Scan for the cell matching the given text and deliver its (X, Y) coordinate at center. 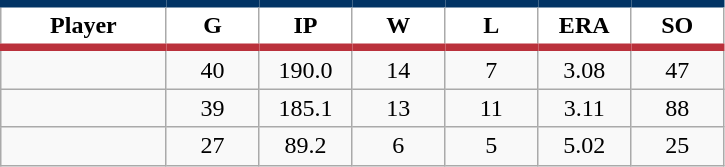
39 (212, 108)
SO (678, 26)
7 (492, 68)
25 (678, 146)
11 (492, 108)
5 (492, 146)
185.1 (306, 108)
L (492, 26)
47 (678, 68)
190.0 (306, 68)
ERA (584, 26)
IP (306, 26)
3.11 (584, 108)
89.2 (306, 146)
40 (212, 68)
27 (212, 146)
Player (84, 26)
G (212, 26)
6 (398, 146)
W (398, 26)
13 (398, 108)
88 (678, 108)
14 (398, 68)
3.08 (584, 68)
5.02 (584, 146)
